Capture the cell that displays the provided text and extract its (x, y) central coordinate. 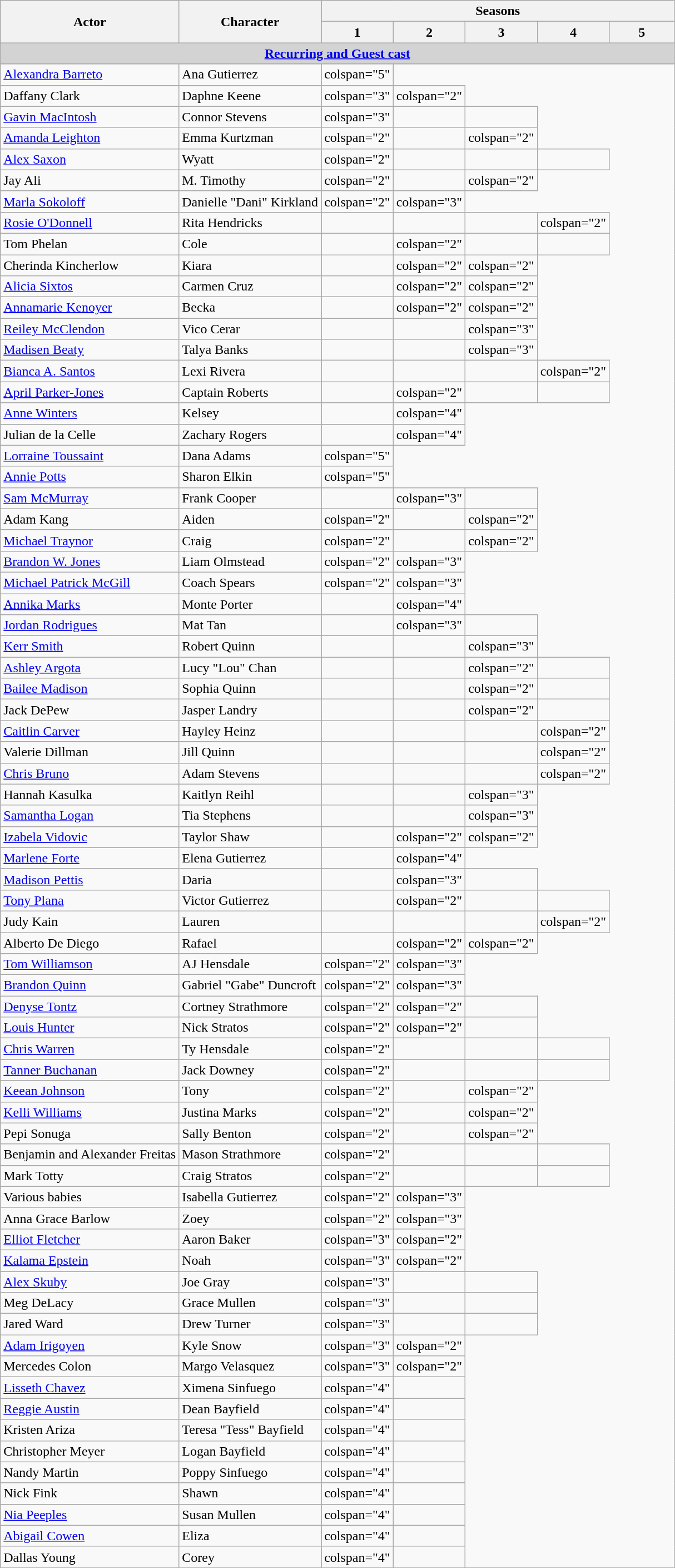
Isabella Gutierrez (250, 1197)
Hayley Heinz (250, 731)
Tia Stephens (250, 816)
2 (429, 32)
Ana Gutierrez (250, 75)
Taylor Shaw (250, 837)
Monte Porter (250, 604)
Zoey (250, 1218)
April Parker-Jones (90, 392)
Tom Williamson (90, 964)
Caitlin Carver (90, 731)
Chris Warren (90, 1049)
Meg DeLacy (90, 1303)
Tanner Buchanan (90, 1070)
Logan Bayfield (250, 1451)
1 (358, 32)
3 (502, 32)
Seasons (498, 11)
Ximena Sinfuego (250, 1388)
Alberto De Diego (90, 943)
Ashley Argota (90, 668)
Reggie Austin (90, 1409)
Daffany Clark (90, 96)
Dallas Young (90, 1557)
Craig (250, 540)
Emma Kurtzman (250, 138)
Gavin MacIntosh (90, 117)
Craig Stratos (250, 1176)
Jay Ali (90, 180)
Alex Skuby (90, 1281)
Zachary Rogers (250, 435)
Kristen Ariza (90, 1430)
Annamarie Kenoyer (90, 308)
Nick Fink (90, 1493)
Various babies (90, 1197)
Hannah Kasulka (90, 795)
Alex Saxon (90, 159)
Sophia Quinn (250, 689)
Rafael (250, 943)
Kaitlyn Reihl (250, 795)
Dean Bayfield (250, 1409)
Mercedes Colon (90, 1367)
Anne Winters (90, 413)
Lorraine Toussaint (90, 456)
Becka (250, 308)
AJ Hensdale (250, 964)
Character (250, 22)
Jack DePew (90, 710)
Chris Bruno (90, 773)
Jack Downey (250, 1070)
Madison Pettis (90, 879)
Marla Sokoloff (90, 201)
Brandon W. Jones (90, 561)
Lexi Rivera (250, 371)
Anna Grace Barlow (90, 1218)
Lisseth Chavez (90, 1388)
Annika Marks (90, 604)
Izabela Vidovic (90, 837)
Rita Hendricks (250, 223)
Madisen Beaty (90, 350)
Sam McMurray (90, 498)
Kelsey (250, 413)
Margo Velasquez (250, 1367)
Sally Benton (250, 1133)
Nia Peeples (90, 1515)
Pepi Sonuga (90, 1133)
Sharon Elkin (250, 477)
Dana Adams (250, 456)
Coach Spears (250, 583)
Annie Potts (90, 477)
Teresa "Tess" Bayfield (250, 1430)
Mark Totty (90, 1176)
Tony Plana (90, 900)
Jill Quinn (250, 752)
Adam Kang (90, 519)
Connor Stevens (250, 117)
Michael Traynor (90, 540)
Adam Irigoyen (90, 1345)
Elena Gutierrez (250, 858)
Danielle "Dani" Kirkland (250, 201)
Jordan Rodrigues (90, 625)
Drew Turner (250, 1324)
Recurring and Guest cast (337, 53)
Tony (250, 1091)
Bianca A. Santos (90, 371)
Christopher Meyer (90, 1451)
Robert Quinn (250, 647)
Daria (250, 879)
Eliza (250, 1536)
Daphne Keene (250, 96)
Kalama Epstein (90, 1260)
Judy Kain (90, 921)
Liam Olmstead (250, 561)
Michael Patrick McGill (90, 583)
Reiley McClendon (90, 329)
4 (573, 32)
Corey (250, 1557)
Bailee Madison (90, 689)
Adam Stevens (250, 773)
Captain Roberts (250, 392)
Mason Strathmore (250, 1155)
Kiara (250, 265)
M. Timothy (250, 180)
Alexandra Barreto (90, 75)
Marlene Forte (90, 858)
Cole (250, 244)
Julian de la Celle (90, 435)
Samantha Logan (90, 816)
Poppy Sinfuego (250, 1472)
Rosie O'Donnell (90, 223)
Kyle Snow (250, 1345)
Actor (90, 22)
5 (642, 32)
Lauren (250, 921)
Grace Mullen (250, 1303)
Justina Marks (250, 1112)
Joe Gray (250, 1281)
Mat Tan (250, 625)
Cortney Strathmore (250, 1007)
Abigail Cowen (90, 1536)
Jared Ward (90, 1324)
Elliot Fletcher (90, 1239)
Jasper Landry (250, 710)
Amanda Leighton (90, 138)
Kerr Smith (90, 647)
Kelli Williams (90, 1112)
Vico Cerar (250, 329)
Lucy "Lou" Chan (250, 668)
Aiden (250, 519)
Denyse Tontz (90, 1007)
Susan Mullen (250, 1515)
Gabriel "Gabe" Duncroft (250, 985)
Victor Gutierrez (250, 900)
Wyatt (250, 159)
Carmen Cruz (250, 287)
Cherinda Kincherlow (90, 265)
Nick Stratos (250, 1028)
Noah (250, 1260)
Frank Cooper (250, 498)
Shawn (250, 1493)
Keean Johnson (90, 1091)
Brandon Quinn (90, 985)
Aaron Baker (250, 1239)
Tom Phelan (90, 244)
Louis Hunter (90, 1028)
Benjamin and Alexander Freitas (90, 1155)
Alicia Sixtos (90, 287)
Nandy Martin (90, 1472)
Talya Banks (250, 350)
Ty Hensdale (250, 1049)
Valerie Dillman (90, 752)
